Output the (x, y) coordinate of the center of the cell containing the given text.  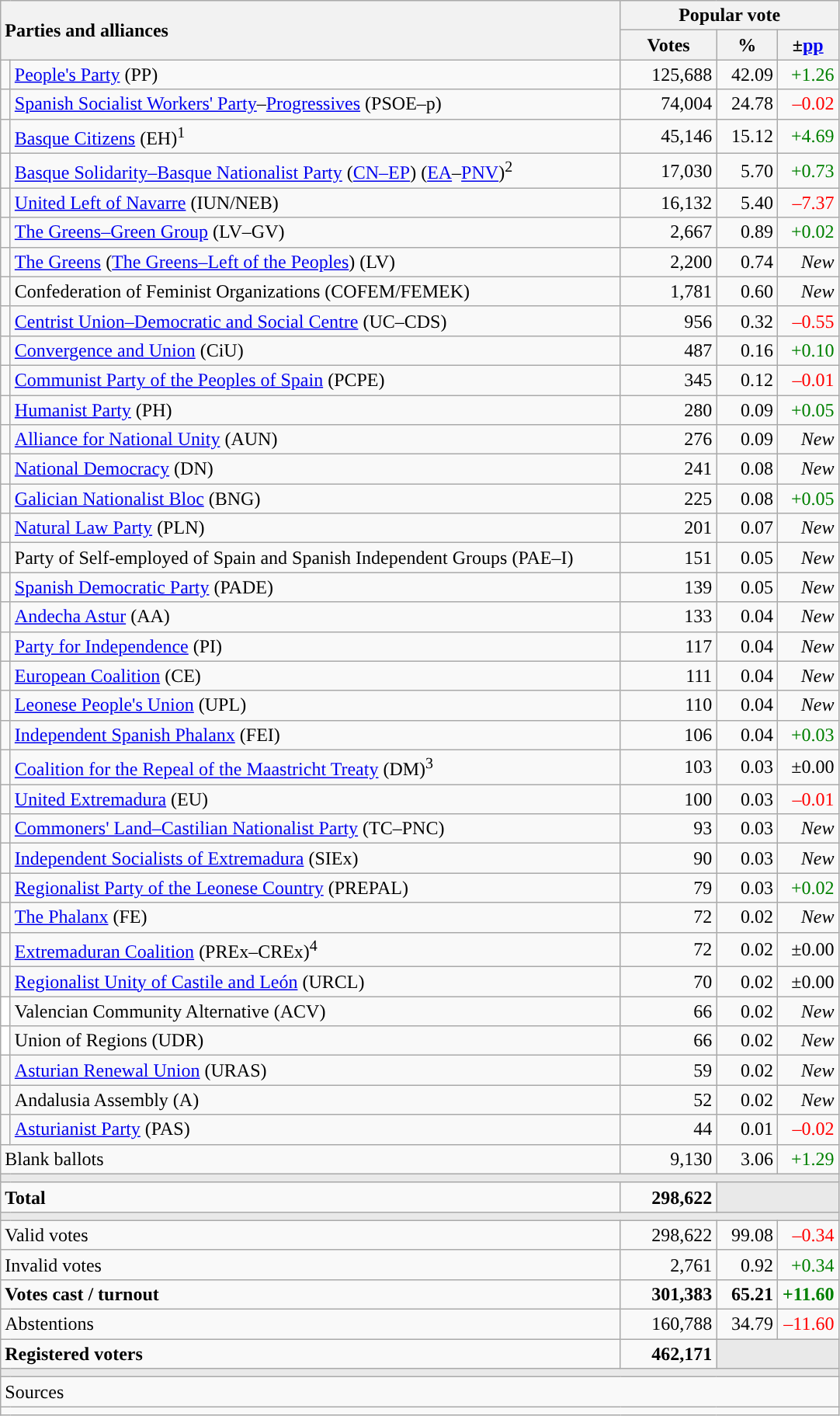
+11.60 (807, 1294)
Asturianist Party (PAS) (315, 1129)
Total (311, 1197)
Independent Socialists of Extremadura (SIEx) (315, 858)
Alliance for National Unity (AUN) (315, 440)
225 (668, 499)
280 (668, 410)
301,383 (668, 1294)
17,030 (668, 171)
956 (668, 321)
The Phalanx (FE) (315, 917)
–7.37 (807, 203)
0.74 (747, 262)
Votes (668, 45)
74,004 (668, 104)
0.60 (747, 291)
Valid votes (311, 1235)
European Coalition (CE) (315, 676)
United Extremadura (EU) (315, 799)
Sources (419, 1392)
Confederation of Feminist Organizations (COFEM/FEMEK) (315, 291)
Coalition for the Repeal of the Maastricht Treaty (DM)3 (315, 767)
Centrist Union–Democratic and Social Centre (UC–CDS) (315, 321)
201 (668, 528)
90 (668, 858)
Convergence and Union (CiU) (315, 350)
Asturian Renewal Union (URAS) (315, 1070)
Commoners' Land–Castilian Nationalist Party (TC–PNC) (315, 829)
The Greens (The Greens–Left of the Peoples) (LV) (315, 262)
59 (668, 1070)
0.92 (747, 1265)
0.07 (747, 528)
65.21 (747, 1294)
+0.34 (807, 1265)
+1.29 (807, 1159)
Natural Law Party (PLN) (315, 528)
+0.10 (807, 350)
Independent Spanish Phalanx (FEI) (315, 735)
16,132 (668, 203)
Basque Solidarity–Basque Nationalist Party (CN–EP) (EA–PNV)2 (315, 171)
15.12 (747, 137)
2,667 (668, 232)
Regionalist Party of the Leonese Country (PREPAL) (315, 888)
+0.03 (807, 735)
93 (668, 829)
133 (668, 617)
103 (668, 767)
125,688 (668, 75)
100 (668, 799)
5.40 (747, 203)
52 (668, 1100)
0.16 (747, 350)
110 (668, 705)
Basque Citizens (EH)1 (315, 137)
Galician Nationalist Bloc (BNG) (315, 499)
1,781 (668, 291)
Regionalist Unity of Castile and León (URCL) (315, 982)
Popular vote (730, 16)
–11.60 (807, 1324)
2,761 (668, 1265)
2,200 (668, 262)
Andalusia Assembly (A) (315, 1100)
111 (668, 676)
United Left of Navarre (IUN/NEB) (315, 203)
The Greens–Green Group (LV–GV) (315, 232)
Blank ballots (311, 1159)
Party for Independence (PI) (315, 646)
–0.55 (807, 321)
Parties and alliances (311, 30)
–0.34 (807, 1235)
+4.69 (807, 137)
+1.26 (807, 75)
3.06 (747, 1159)
106 (668, 735)
Communist Party of the Peoples of Spain (PCPE) (315, 380)
0.01 (747, 1129)
±pp (807, 45)
5.70 (747, 171)
42.09 (747, 75)
345 (668, 380)
139 (668, 587)
117 (668, 646)
276 (668, 440)
Abstentions (311, 1324)
160,788 (668, 1324)
Registered voters (311, 1354)
9,130 (668, 1159)
44 (668, 1129)
34.79 (747, 1324)
0.89 (747, 232)
0.12 (747, 380)
Extremaduran Coalition (PREx–CREx)4 (315, 949)
241 (668, 469)
People's Party (PP) (315, 75)
79 (668, 888)
151 (668, 558)
% (747, 45)
462,171 (668, 1354)
Votes cast / turnout (311, 1294)
Party of Self-employed of Spain and Spanish Independent Groups (PAE–I) (315, 558)
24.78 (747, 104)
Spanish Socialist Workers' Party–Progressives (PSOE–p) (315, 104)
Union of Regions (UDR) (315, 1041)
99.08 (747, 1235)
Invalid votes (311, 1265)
45,146 (668, 137)
Andecha Astur (AA) (315, 617)
+0.73 (807, 171)
0.32 (747, 321)
70 (668, 982)
National Democracy (DN) (315, 469)
Spanish Democratic Party (PADE) (315, 587)
Humanist Party (PH) (315, 410)
487 (668, 350)
Valencian Community Alternative (ACV) (315, 1011)
Leonese People's Union (UPL) (315, 705)
